Scan for the cell matching the given text and deliver its [X, Y] coordinate at center. 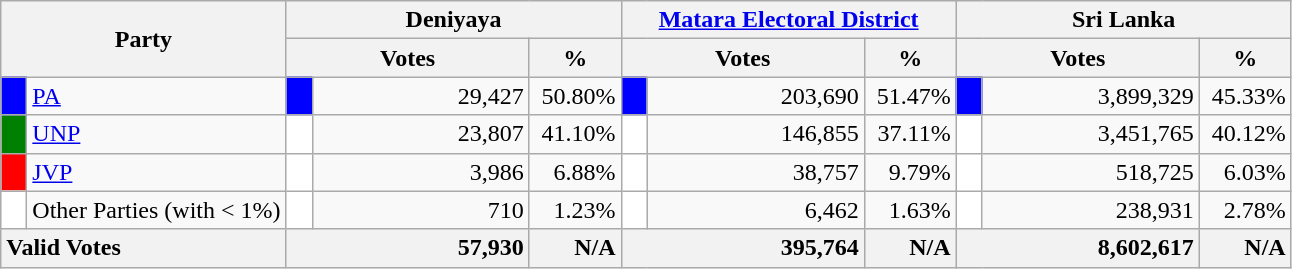
45.33% [1245, 96]
9.79% [910, 172]
6.88% [575, 172]
23,807 [420, 134]
Sri Lanka [1124, 20]
37.11% [910, 134]
Party [144, 39]
6,462 [756, 210]
Other Parties (with < 1%) [156, 210]
40.12% [1245, 134]
146,855 [756, 134]
2.78% [1245, 210]
JVP [156, 172]
PA [156, 96]
1.63% [910, 210]
57,930 [408, 248]
3,986 [420, 172]
38,757 [756, 172]
3,451,765 [1090, 134]
203,690 [756, 96]
238,931 [1090, 210]
29,427 [420, 96]
8,602,617 [1078, 248]
41.10% [575, 134]
UNP [156, 134]
518,725 [1090, 172]
1.23% [575, 210]
6.03% [1245, 172]
51.47% [910, 96]
Matara Electoral District [788, 20]
3,899,329 [1090, 96]
50.80% [575, 96]
710 [420, 210]
Valid Votes [144, 248]
395,764 [742, 248]
Deniyaya [454, 20]
